Scan for the cell matching the given text and deliver its [X, Y] coordinate at center. 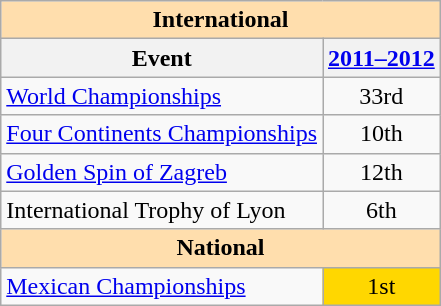
World Championships [162, 96]
International [221, 20]
Four Continents Championships [162, 134]
Golden Spin of Zagreb [162, 172]
33rd [381, 96]
1st [381, 286]
Event [162, 58]
International Trophy of Lyon [162, 210]
Mexican Championships [162, 286]
12th [381, 172]
2011–2012 [381, 58]
National [221, 248]
10th [381, 134]
6th [381, 210]
